Capture the cell that displays the provided text and extract its (X, Y) central coordinate. 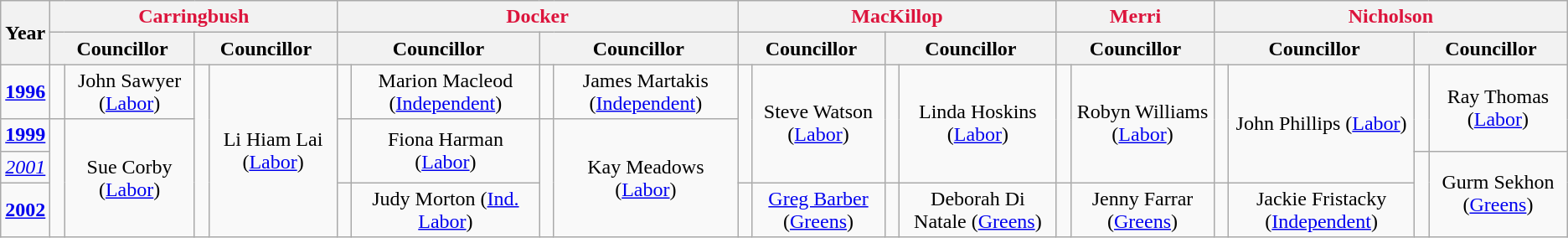
Li Hiam Lai (Labor) (273, 151)
Docker (538, 17)
Merri (1135, 17)
Steve Watson (Labor) (819, 124)
Sue Corby (Labor) (129, 178)
Deborah Di Natale (Greens) (977, 210)
Jackie Fristacky (Independent) (1322, 210)
Carringbush (194, 17)
MacKillop (898, 17)
Jenny Farrar (Greens) (1142, 210)
Greg Barber (Greens) (819, 210)
Fiona Harman (Labor) (446, 151)
James Martakis (Independent) (645, 92)
Nicholson (1391, 17)
Year (25, 33)
2002 (25, 210)
John Phillips (Labor) (1322, 124)
1996 (25, 92)
Kay Meadows (Labor) (645, 178)
Ray Thomas (Labor) (1498, 107)
Robyn Williams (Labor) (1142, 124)
Linda Hoskins (Labor) (977, 124)
Marion Macleod (Independent) (446, 92)
Judy Morton (Ind. Labor) (446, 210)
2001 (25, 167)
John Sawyer (Labor) (129, 92)
Gurm Sekhon (Greens) (1498, 194)
1999 (25, 135)
